Detect which cell encompasses the target text, then output its (X, Y) center coordinate. 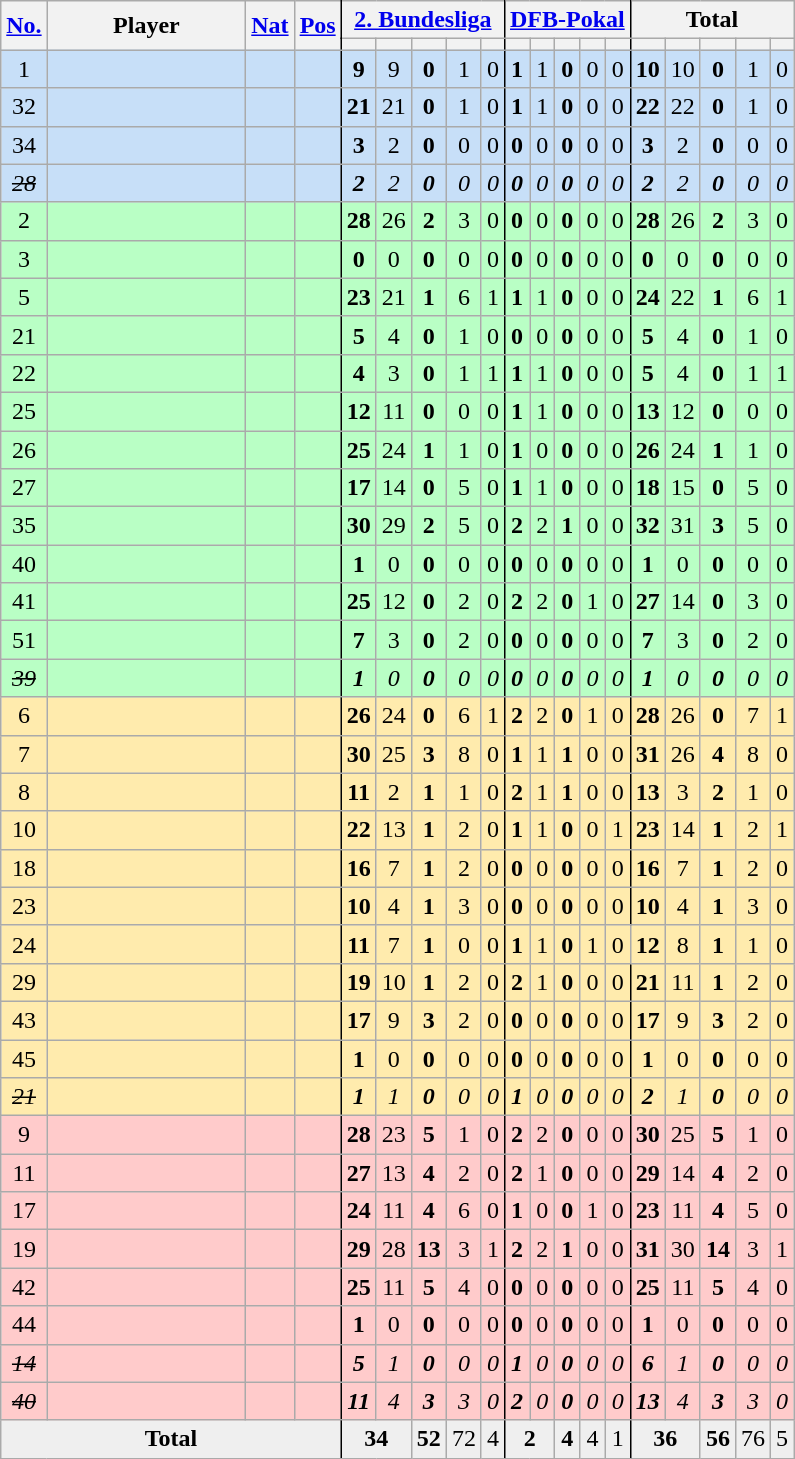
45 (24, 1059)
Pos (318, 26)
DFB-Pokal (567, 20)
42 (24, 1287)
36 (665, 1439)
15 (682, 488)
56 (718, 1439)
2. Bundesliga (422, 20)
No. (24, 26)
Nat (270, 26)
Player (146, 26)
41 (24, 602)
51 (24, 640)
43 (24, 1020)
39 (24, 678)
76 (752, 1439)
52 (428, 1439)
72 (464, 1439)
44 (24, 1325)
35 (24, 526)
